Determine the (X, Y) coordinate at the center of the cell enclosing the given text.  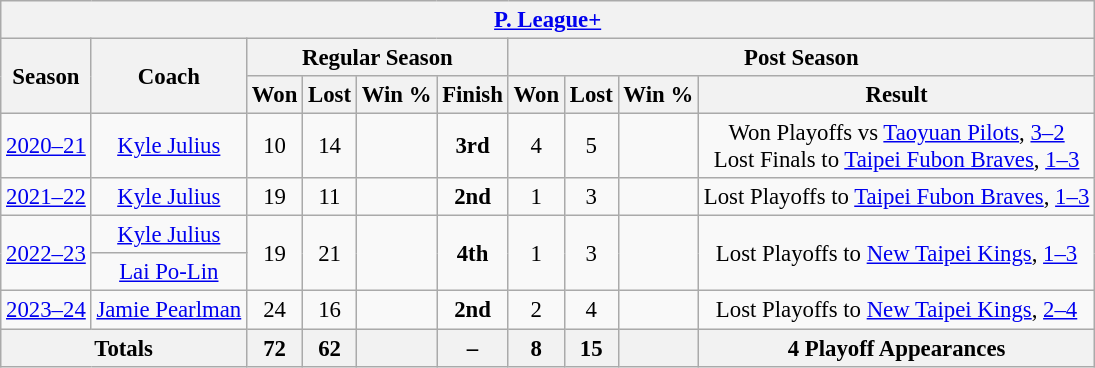
14 (330, 146)
Regular Season (378, 58)
– (472, 348)
Lost Playoffs to New Taipei Kings, 1–3 (897, 254)
8 (536, 348)
15 (591, 348)
Lai Po-Lin (168, 273)
24 (275, 310)
16 (330, 310)
5 (591, 146)
Finish (472, 95)
Jamie Pearlman (168, 310)
Lost Playoffs to Taipei Fubon Braves, 1–3 (897, 197)
4 Playoff Appearances (897, 348)
4th (472, 254)
Season (46, 76)
2021–22 (46, 197)
10 (275, 146)
P. League+ (548, 20)
2022–23 (46, 254)
Result (897, 95)
21 (330, 254)
2023–24 (46, 310)
Post Season (801, 58)
Lost Playoffs to New Taipei Kings, 2–4 (897, 310)
3rd (472, 146)
2 (536, 310)
Won Playoffs vs Taoyuan Pilots, 3–2Lost Finals to Taipei Fubon Braves, 1–3 (897, 146)
Coach (168, 76)
Totals (124, 348)
2020–21 (46, 146)
11 (330, 197)
72 (275, 348)
62 (330, 348)
